Pinpoint the cell where the given text exists, returning its (x, y) midpoint coordinate. 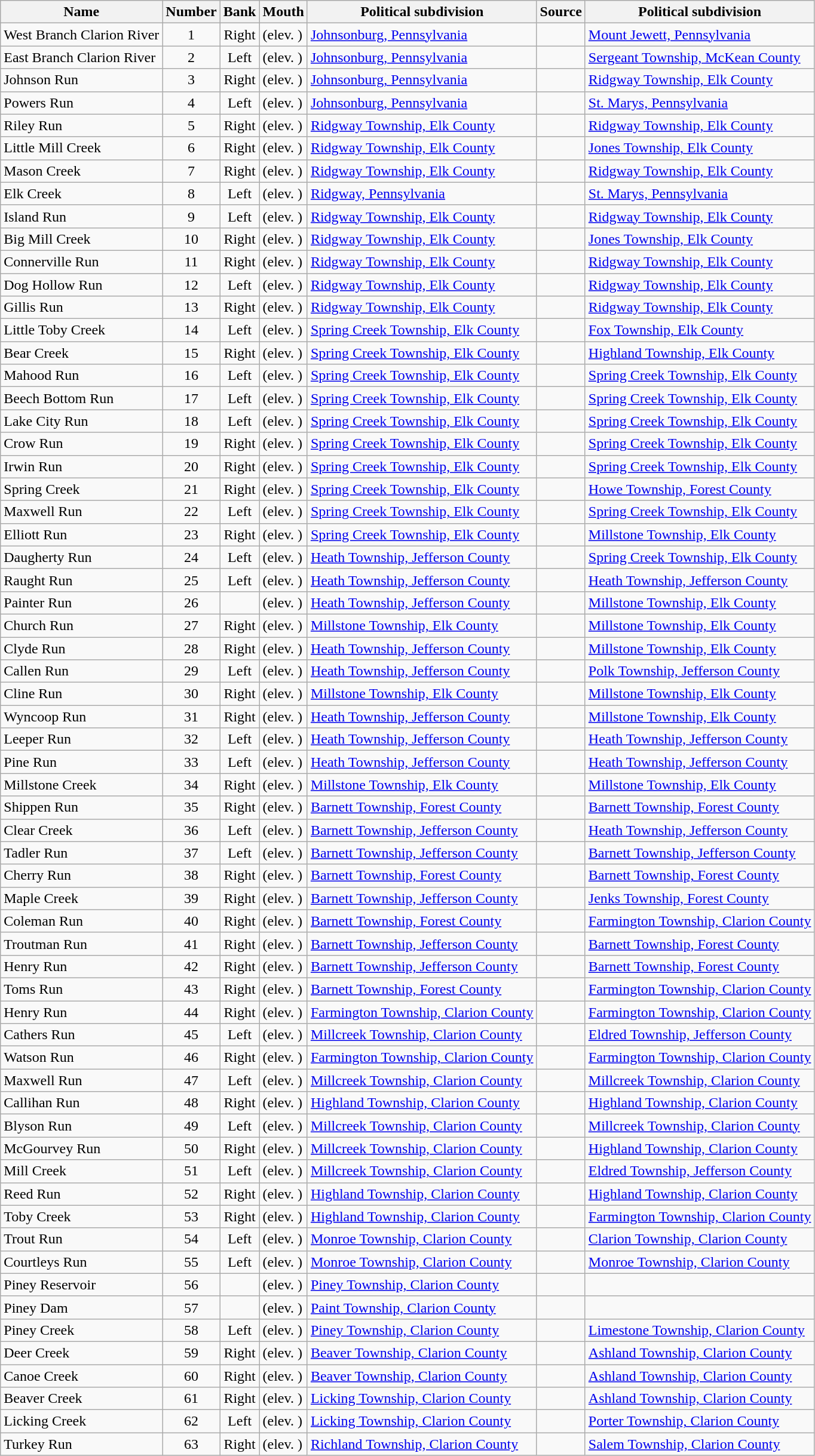
54 (191, 1239)
31 (191, 717)
Little Mill Creek (81, 148)
55 (191, 1262)
26 (191, 603)
7 (191, 171)
Spring Creek (81, 489)
19 (191, 444)
Elk Creek (81, 193)
Courtleys Run (81, 1262)
Maple Creek (81, 898)
Crow Run (81, 444)
12 (191, 285)
35 (191, 807)
Wyncoop Run (81, 717)
Ridgway, Pennsylvania (422, 193)
Powers Run (81, 103)
Mahood Run (81, 376)
47 (191, 1080)
23 (191, 535)
53 (191, 1217)
21 (191, 489)
11 (191, 262)
6 (191, 148)
Mill Creek (81, 1171)
37 (191, 853)
Trout Run (81, 1239)
Clear Creek (81, 830)
Limestone Township, Clarion County (700, 1330)
52 (191, 1194)
Deer Creek (81, 1353)
63 (191, 1444)
Howe Township, Forest County (700, 489)
Fox Township, Elk County (700, 330)
Highland Township, Elk County (700, 353)
Reed Run (81, 1194)
Clyde Run (81, 648)
Cherry Run (81, 876)
Toms Run (81, 989)
Cline Run (81, 694)
36 (191, 830)
Tadler Run (81, 853)
2 (191, 57)
Cathers Run (81, 1035)
43 (191, 989)
Toby Creek (81, 1217)
Salem Township, Clarion County (700, 1444)
Riley Run (81, 125)
East Branch Clarion River (81, 57)
Callen Run (81, 671)
West Branch Clarion River (81, 35)
38 (191, 876)
10 (191, 239)
13 (191, 308)
Shippen Run (81, 807)
Jenks Township, Forest County (700, 898)
27 (191, 625)
48 (191, 1103)
Piney Reservoir (81, 1285)
Dog Hollow Run (81, 285)
1 (191, 35)
Polk Township, Jefferson County (700, 671)
Beech Bottom Run (81, 398)
Millstone Creek (81, 785)
20 (191, 466)
41 (191, 944)
5 (191, 125)
Coleman Run (81, 921)
16 (191, 376)
Watson Run (81, 1058)
61 (191, 1399)
Licking Creek (81, 1421)
Elliott Run (81, 535)
42 (191, 966)
Beaver Creek (81, 1399)
Piney Creek (81, 1330)
49 (191, 1126)
Troutman Run (81, 944)
Mason Creek (81, 171)
Bank (240, 12)
4 (191, 103)
Johnson Run (81, 80)
Number (191, 12)
Irwin Run (81, 466)
34 (191, 785)
Gillis Run (81, 308)
Church Run (81, 625)
25 (191, 580)
McGourvey Run (81, 1148)
40 (191, 921)
Callihan Run (81, 1103)
Clarion Township, Clarion County (700, 1239)
32 (191, 739)
15 (191, 353)
46 (191, 1058)
56 (191, 1285)
Connerville Run (81, 262)
59 (191, 1353)
9 (191, 216)
29 (191, 671)
Canoe Creek (81, 1375)
3 (191, 80)
33 (191, 762)
60 (191, 1375)
Source (560, 12)
Turkey Run (81, 1444)
30 (191, 694)
Leeper Run (81, 739)
Pine Run (81, 762)
28 (191, 648)
Island Run (81, 216)
18 (191, 421)
Daugherty Run (81, 557)
Paint Township, Clarion County (422, 1307)
22 (191, 512)
Big Mill Creek (81, 239)
57 (191, 1307)
Mount Jewett, Pennsylvania (700, 35)
Little Toby Creek (81, 330)
Sergeant Township, McKean County (700, 57)
Blyson Run (81, 1126)
14 (191, 330)
44 (191, 1012)
Lake City Run (81, 421)
62 (191, 1421)
Bear Creek (81, 353)
24 (191, 557)
17 (191, 398)
Piney Dam (81, 1307)
39 (191, 898)
8 (191, 193)
45 (191, 1035)
51 (191, 1171)
50 (191, 1148)
Mouth (283, 12)
Porter Township, Clarion County (700, 1421)
Richland Township, Clarion County (422, 1444)
Name (81, 12)
Painter Run (81, 603)
Raught Run (81, 580)
58 (191, 1330)
